Return [x, y] of the center of cell containing provided text 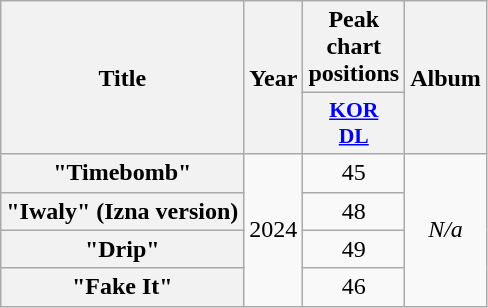
49 [354, 249]
"Drip" [122, 249]
Album [446, 78]
KORDL [354, 124]
"Fake It" [122, 287]
48 [354, 211]
Peak chart positions [354, 47]
2024 [274, 230]
"Timebomb" [122, 173]
N/a [446, 230]
"Iwaly" (Izna version) [122, 211]
45 [354, 173]
Title [122, 78]
46 [354, 287]
Year [274, 78]
